Output the (x, y) coordinate of the center of the cell containing the given text.  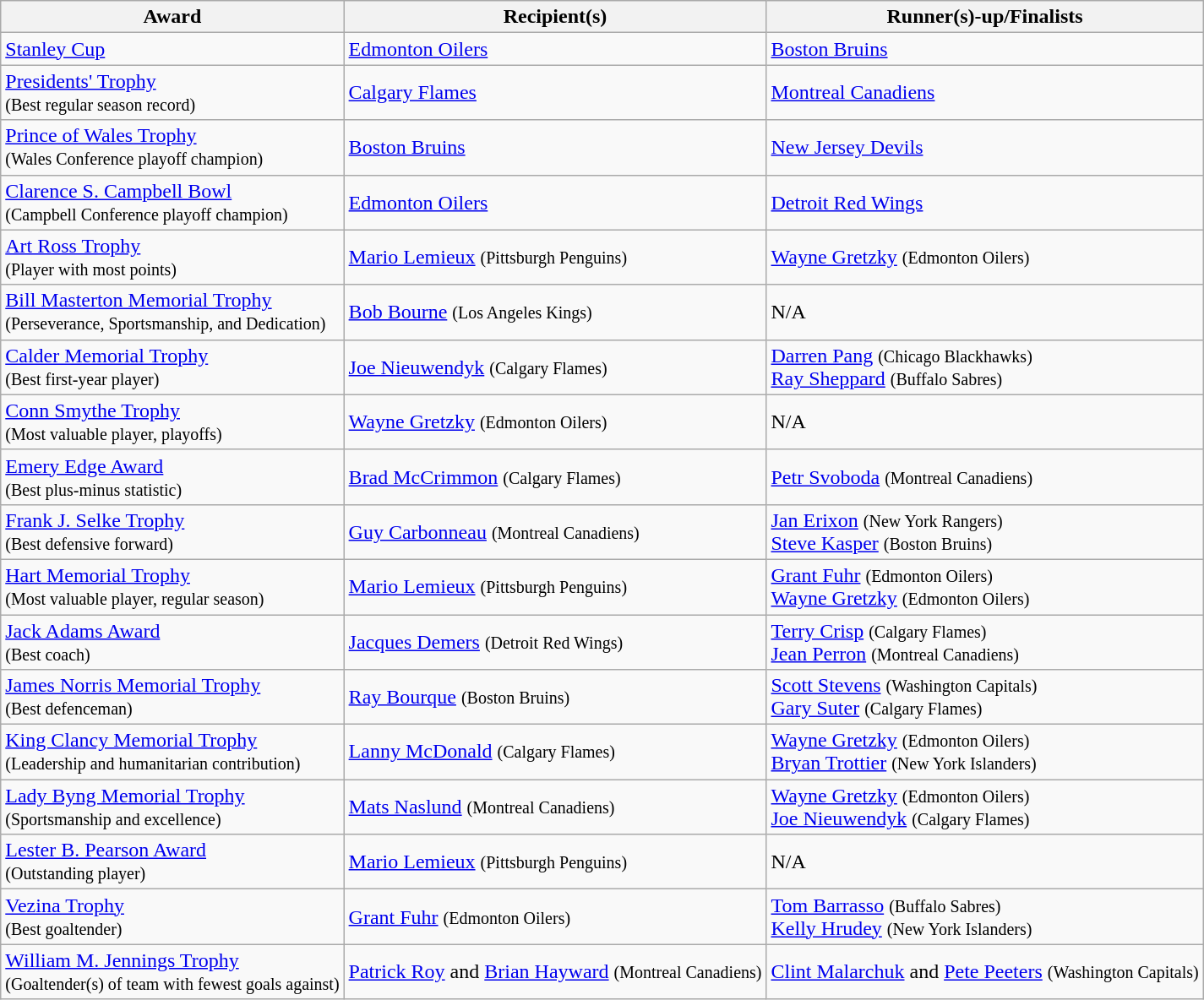
William M. Jennings Trophy(Goaltender(s) of team with fewest goals against) (172, 971)
New Jersey Devils (985, 147)
Lanny McDonald (Calgary Flames) (555, 752)
Tom Barrasso (Buffalo Sabres)Kelly Hrudey (New York Islanders) (985, 917)
Calgary Flames (555, 93)
Lester B. Pearson Award(Outstanding player) (172, 861)
King Clancy Memorial Trophy(Leadership and humanitarian contribution) (172, 752)
Runner(s)-up/Finalists (985, 17)
Hart Memorial Trophy(Most valuable player, regular season) (172, 586)
James Norris Memorial Trophy(Best defenceman) (172, 698)
Brad McCrimmon (Calgary Flames) (555, 476)
Jan Erixon (New York Rangers)Steve Kasper (Boston Bruins) (985, 532)
Grant Fuhr (Edmonton Oilers) (555, 917)
Joe Nieuwendyk (Calgary Flames) (555, 367)
Lady Byng Memorial Trophy(Sportsmanship and excellence) (172, 807)
Jack Adams Award(Best coach) (172, 642)
Prince of Wales Trophy(Wales Conference playoff champion) (172, 147)
Ray Bourque (Boston Bruins) (555, 698)
Bill Masterton Memorial Trophy(Perseverance, Sportsmanship, and Dedication) (172, 312)
Mats Naslund (Montreal Canadiens) (555, 807)
Presidents' Trophy(Best regular season record) (172, 93)
Emery Edge Award(Best plus-minus statistic) (172, 476)
Jacques Demers (Detroit Red Wings) (555, 642)
Grant Fuhr (Edmonton Oilers)Wayne Gretzky (Edmonton Oilers) (985, 586)
Conn Smythe Trophy(Most valuable player, playoffs) (172, 422)
Bob Bourne (Los Angeles Kings) (555, 312)
Patrick Roy and Brian Hayward (Montreal Canadiens) (555, 971)
Vezina Trophy(Best goaltender) (172, 917)
Scott Stevens (Washington Capitals)Gary Suter (Calgary Flames) (985, 698)
Darren Pang (Chicago Blackhawks)Ray Sheppard (Buffalo Sabres) (985, 367)
Art Ross Trophy(Player with most points) (172, 257)
Clarence S. Campbell Bowl(Campbell Conference playoff champion) (172, 203)
Montreal Canadiens (985, 93)
Detroit Red Wings (985, 203)
Wayne Gretzky (Edmonton Oilers)Joe Nieuwendyk (Calgary Flames) (985, 807)
Clint Malarchuk and Pete Peeters (Washington Capitals) (985, 971)
Award (172, 17)
Wayne Gretzky (Edmonton Oilers)Bryan Trottier (New York Islanders) (985, 752)
Recipient(s) (555, 17)
Guy Carbonneau (Montreal Canadiens) (555, 532)
Stanley Cup (172, 49)
Terry Crisp (Calgary Flames)Jean Perron (Montreal Canadiens) (985, 642)
Petr Svoboda (Montreal Canadiens) (985, 476)
Frank J. Selke Trophy(Best defensive forward) (172, 532)
Calder Memorial Trophy(Best first-year player) (172, 367)
